Extract the (X, Y) coordinate from the center of the cell holding the provided text.  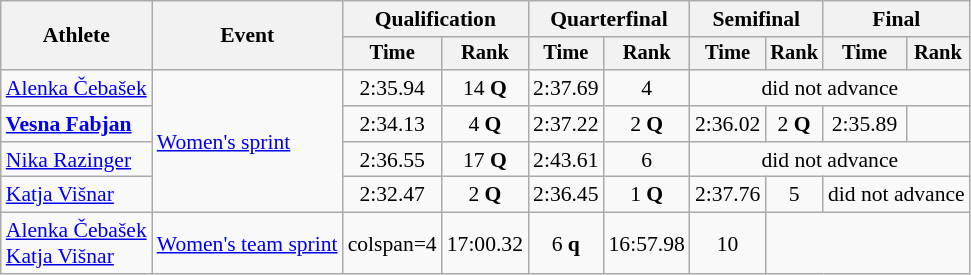
Katja Višnar (76, 195)
2:34.13 (392, 124)
6 (647, 160)
2:37.22 (566, 124)
4 Q (485, 124)
17:00.32 (485, 244)
2:43.61 (566, 160)
2:37.69 (566, 88)
Event (248, 36)
Athlete (76, 36)
colspan=4 (392, 244)
16:57.98 (647, 244)
4 (647, 88)
2:32.47 (392, 195)
2:35.89 (864, 124)
2:36.55 (392, 160)
14 Q (485, 88)
Semifinal (756, 19)
Alenka ČebašekKatja Višnar (76, 244)
6 q (566, 244)
Quarterfinal (609, 19)
2:37.76 (728, 195)
2:36.45 (566, 195)
17 Q (485, 160)
Vesna Fabjan (76, 124)
2:36.02 (728, 124)
2:35.94 (392, 88)
1 Q (647, 195)
Alenka Čebašek (76, 88)
Women's sprint (248, 141)
10 (728, 244)
5 (794, 195)
Final (896, 19)
Women's team sprint (248, 244)
Qualification (436, 19)
Nika Razinger (76, 160)
